Determine the (x, y) coordinate at the center of the cell enclosing the given text.  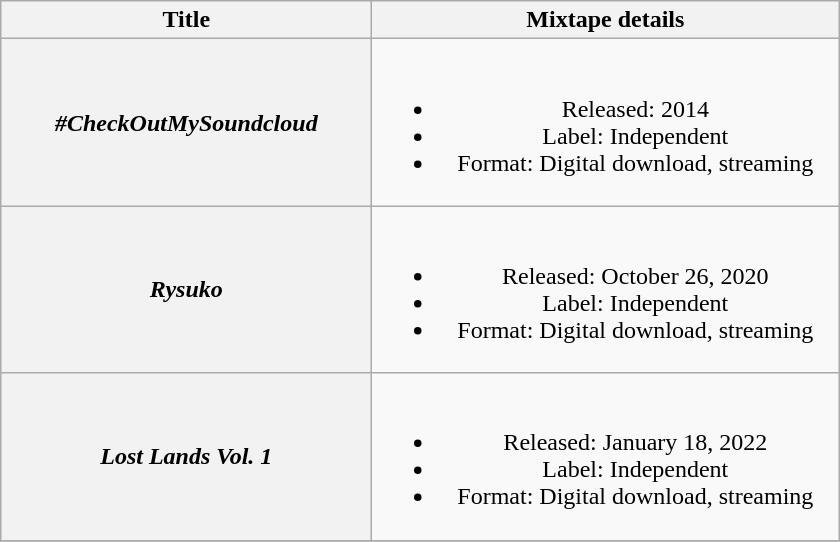
Released: 2014Label: IndependentFormat: Digital download, streaming (606, 122)
Released: October 26, 2020Label: IndependentFormat: Digital download, streaming (606, 290)
Rysuko (186, 290)
#CheckOutMySoundcloud (186, 122)
Mixtape details (606, 20)
Title (186, 20)
Released: January 18, 2022Label: IndependentFormat: Digital download, streaming (606, 456)
Lost Lands Vol. 1 (186, 456)
